Find where the given text appears and provide that cell's center as (x, y) coordinate. 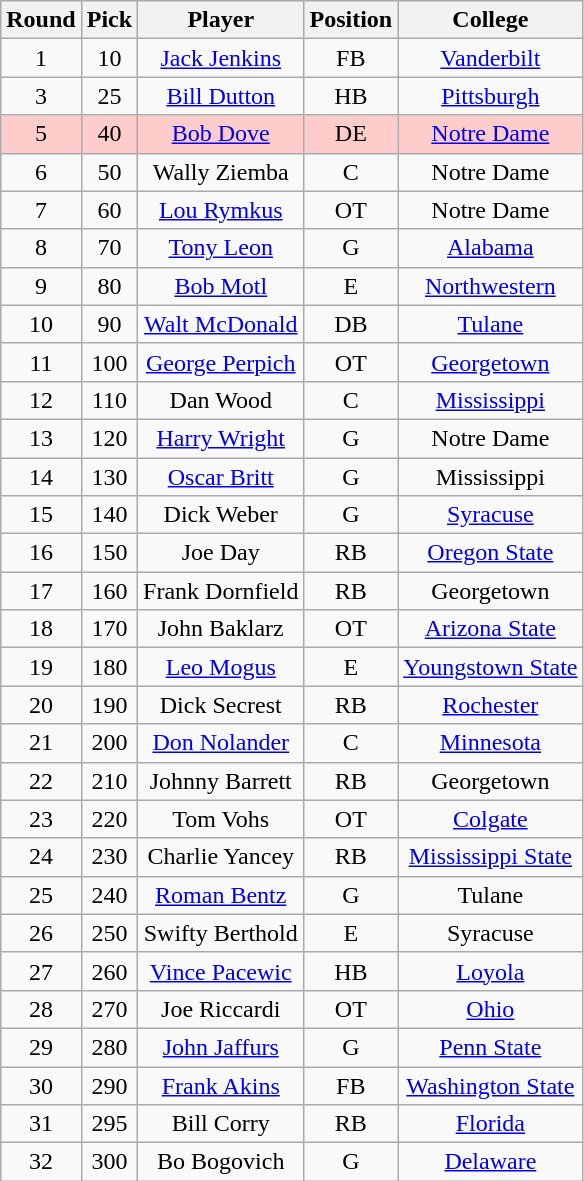
Pick (109, 20)
Dan Wood (221, 400)
9 (41, 286)
Joe Day (221, 553)
Vince Pacewic (221, 971)
130 (109, 477)
Jack Jenkins (221, 58)
260 (109, 971)
50 (109, 172)
180 (109, 667)
Roman Bentz (221, 895)
DB (351, 324)
Delaware (490, 1162)
220 (109, 819)
Northwestern (490, 286)
Don Nolander (221, 743)
300 (109, 1162)
Colgate (490, 819)
Pittsburgh (490, 96)
Frank Dornfield (221, 591)
90 (109, 324)
18 (41, 629)
Alabama (490, 248)
7 (41, 210)
Bob Motl (221, 286)
Dick Secrest (221, 705)
100 (109, 362)
26 (41, 933)
200 (109, 743)
170 (109, 629)
Arizona State (490, 629)
15 (41, 515)
140 (109, 515)
Penn State (490, 1047)
160 (109, 591)
Wally Ziemba (221, 172)
250 (109, 933)
Oscar Britt (221, 477)
16 (41, 553)
40 (109, 134)
1 (41, 58)
27 (41, 971)
Position (351, 20)
Joe Riccardi (221, 1009)
22 (41, 781)
32 (41, 1162)
Minnesota (490, 743)
110 (109, 400)
20 (41, 705)
John Baklarz (221, 629)
Leo Mogus (221, 667)
6 (41, 172)
80 (109, 286)
Tom Vohs (221, 819)
295 (109, 1124)
Harry Wright (221, 438)
Johnny Barrett (221, 781)
George Perpich (221, 362)
230 (109, 857)
210 (109, 781)
14 (41, 477)
Bill Dutton (221, 96)
Ohio (490, 1009)
28 (41, 1009)
19 (41, 667)
270 (109, 1009)
30 (41, 1085)
Vanderbilt (490, 58)
23 (41, 819)
8 (41, 248)
Florida (490, 1124)
70 (109, 248)
Rochester (490, 705)
11 (41, 362)
Tony Leon (221, 248)
21 (41, 743)
Walt McDonald (221, 324)
Bill Corry (221, 1124)
Bob Dove (221, 134)
Bo Bogovich (221, 1162)
Youngstown State (490, 667)
17 (41, 591)
Round (41, 20)
Player (221, 20)
Dick Weber (221, 515)
Frank Akins (221, 1085)
12 (41, 400)
31 (41, 1124)
190 (109, 705)
280 (109, 1047)
Swifty Berthold (221, 933)
Loyola (490, 971)
60 (109, 210)
Mississippi State (490, 857)
5 (41, 134)
DE (351, 134)
290 (109, 1085)
Washington State (490, 1085)
John Jaffurs (221, 1047)
120 (109, 438)
240 (109, 895)
13 (41, 438)
3 (41, 96)
Oregon State (490, 553)
College (490, 20)
29 (41, 1047)
150 (109, 553)
Charlie Yancey (221, 857)
24 (41, 857)
Lou Rymkus (221, 210)
